From the cell containing the given text, extract its center point as (X, Y) coordinate. 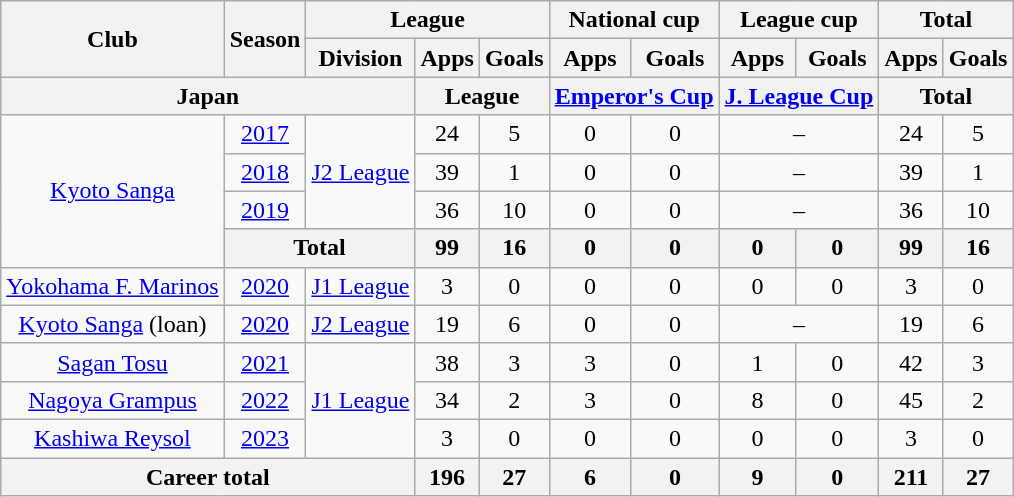
Career total (208, 477)
Kashiwa Reysol (112, 438)
2023 (265, 438)
9 (758, 477)
2019 (265, 210)
Season (265, 39)
Club (112, 39)
196 (447, 477)
Kyoto Sanga (loan) (112, 324)
45 (911, 400)
8 (758, 400)
34 (447, 400)
38 (447, 362)
2018 (265, 172)
2017 (265, 134)
Nagoya Grampus (112, 400)
Kyoto Sanga (112, 191)
J. League Cup (799, 96)
Yokohama F. Marinos (112, 286)
Sagan Tosu (112, 362)
League cup (799, 20)
42 (911, 362)
National cup (634, 20)
2022 (265, 400)
Emperor's Cup (634, 96)
2021 (265, 362)
Japan (208, 96)
Division (360, 58)
211 (911, 477)
